For the text-containing cell, return its midpoint in [x, y] coordinate format. 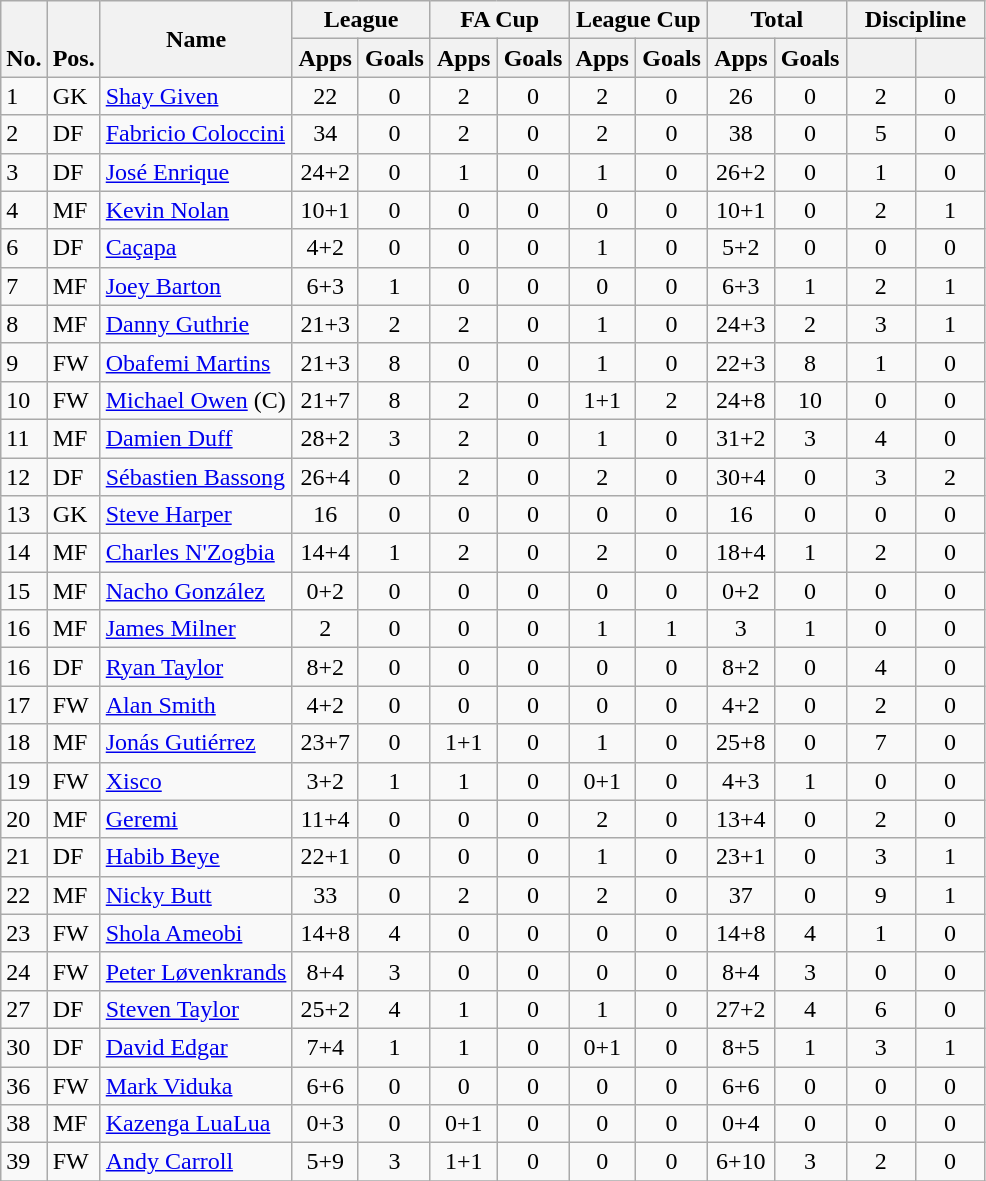
22+1 [326, 857]
Kevin Nolan [196, 210]
28+2 [326, 438]
David Edgar [196, 1047]
Obafemi Martins [196, 362]
13 [24, 515]
0+4 [742, 1124]
24+3 [742, 324]
37 [742, 895]
4+3 [742, 781]
14+4 [326, 553]
0+3 [326, 1124]
5+2 [742, 248]
26+4 [326, 477]
Nacho González [196, 591]
17 [24, 705]
Sébastien Bassong [196, 477]
24+2 [326, 172]
Ryan Taylor [196, 667]
5+9 [326, 1162]
Fabricio Coloccini [196, 134]
7+4 [326, 1047]
Discipline [916, 20]
27+2 [742, 1009]
22+3 [742, 362]
25+2 [326, 1009]
30 [24, 1047]
33 [326, 895]
Caçapa [196, 248]
Total [778, 20]
27 [24, 1009]
FA Cup [500, 20]
31+2 [742, 438]
Shola Ameobi [196, 933]
13+4 [742, 819]
8+5 [742, 1047]
24 [24, 971]
20 [24, 819]
11+4 [326, 819]
25+8 [742, 743]
Kazenga LuaLua [196, 1124]
Joey Barton [196, 286]
Peter Løvenkrands [196, 971]
No. [24, 39]
39 [24, 1162]
18+4 [742, 553]
Danny Guthrie [196, 324]
3+2 [326, 781]
6+10 [742, 1162]
14 [24, 553]
Habib Beye [196, 857]
Damien Duff [196, 438]
12 [24, 477]
Pos. [74, 39]
5 [880, 134]
11 [24, 438]
Alan Smith [196, 705]
Charles N'Zogbia [196, 553]
Name [196, 39]
23 [24, 933]
26+2 [742, 172]
Geremi [196, 819]
34 [326, 134]
24+8 [742, 400]
Steve Harper [196, 515]
21 [24, 857]
Michael Owen (C) [196, 400]
Mark Viduka [196, 1085]
23+7 [326, 743]
Xisco [196, 781]
Andy Carroll [196, 1162]
36 [24, 1085]
James Milner [196, 629]
19 [24, 781]
26 [742, 96]
21+7 [326, 400]
18 [24, 743]
15 [24, 591]
Nicky Butt [196, 895]
Shay Given [196, 96]
Steven Taylor [196, 1009]
30+4 [742, 477]
League Cup [638, 20]
Jonás Gutiérrez [196, 743]
23+1 [742, 857]
League [362, 20]
José Enrique [196, 172]
